Locate the cell with the specified text and output its [x, y] center coordinate. 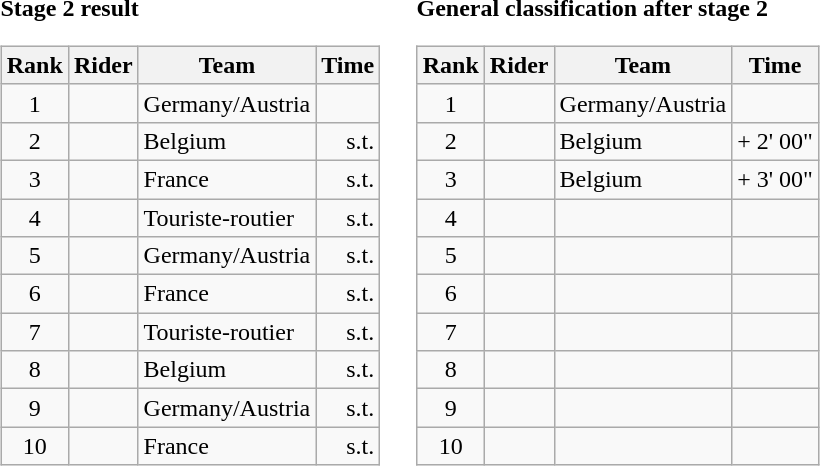
+ 2' 00" [776, 141]
+ 3' 00" [776, 179]
